Locate the cell with the specified text and output its (x, y) center coordinate. 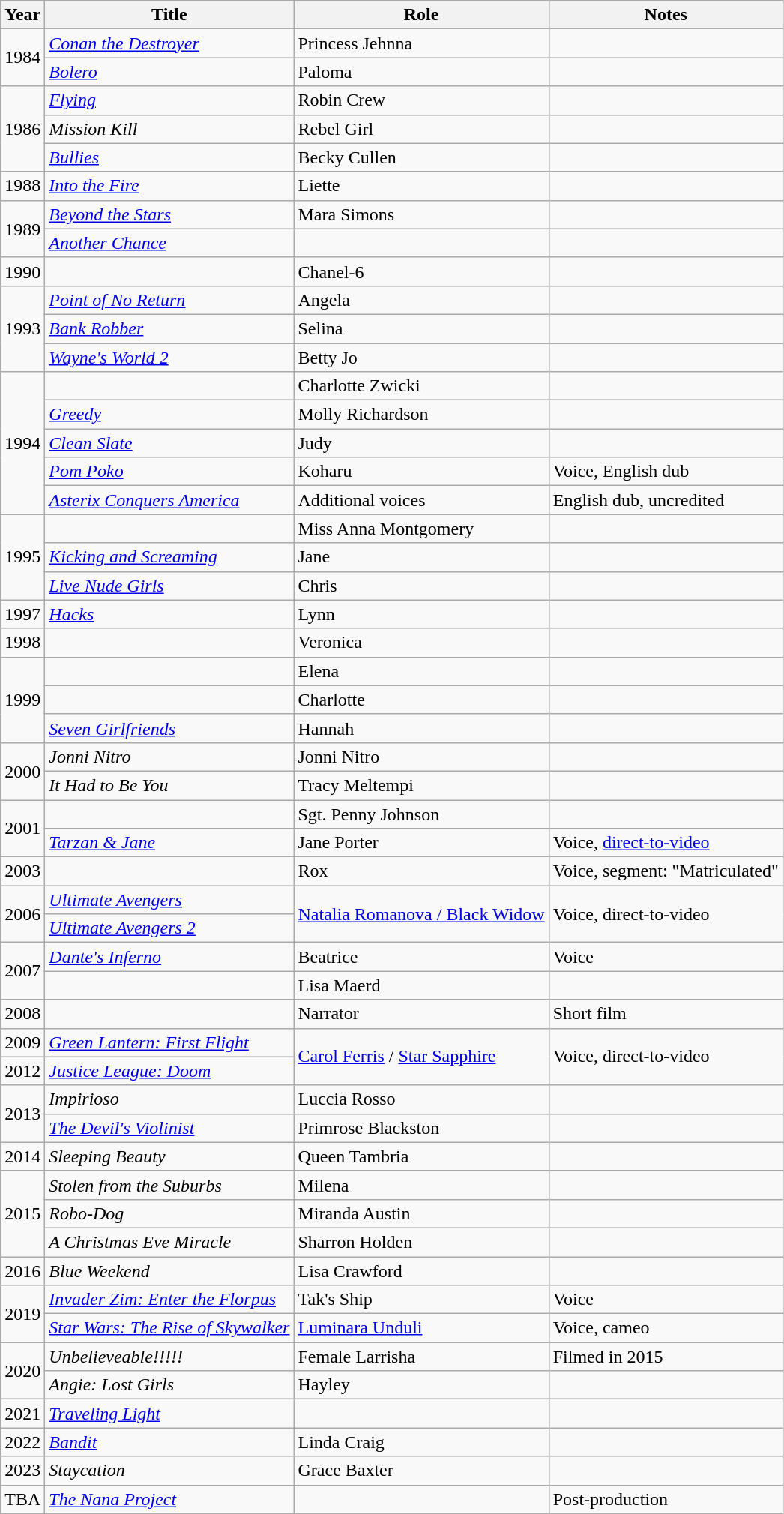
Impirioso (169, 1099)
Sleeping Beauty (169, 1156)
Staycation (169, 1471)
Clean Slate (169, 443)
English dub, uncredited (666, 500)
Angela (421, 300)
The Devil's Violinist (169, 1128)
Tarzan & Jane (169, 843)
Grace Baxter (421, 1471)
TBA (22, 1499)
Traveling Light (169, 1414)
Unbelieveable!!!!! (169, 1357)
Chanel-6 (421, 271)
Filmed in 2015 (666, 1357)
Charlotte Zwicki (421, 386)
Hacks (169, 614)
Post-production (666, 1499)
Wayne's World 2 (169, 358)
Lisa Crawford (421, 1271)
Paloma (421, 72)
Linda Craig (421, 1442)
Seven Girlfriends (169, 728)
2021 (22, 1414)
2007 (22, 971)
2001 (22, 828)
Flying (169, 100)
2014 (22, 1156)
Primrose Blackston (421, 1128)
Another Chance (169, 243)
2008 (22, 1014)
2013 (22, 1114)
Greedy (169, 415)
1995 (22, 557)
Angie: Lost Girls (169, 1385)
Tracy Meltempi (421, 785)
Robo-Dog (169, 1213)
2012 (22, 1071)
Lynn (421, 614)
Molly Richardson (421, 415)
Elena (421, 671)
Mara Simons (421, 214)
Blue Weekend (169, 1271)
Hayley (421, 1385)
Bolero (169, 72)
Robin Crew (421, 100)
Invader Zim: Enter the Florpus (169, 1300)
Jane (421, 557)
Justice League: Doom (169, 1071)
Beyond the Stars (169, 214)
It Had to Be You (169, 785)
The Nana Project (169, 1499)
Notes (666, 15)
Betty Jo (421, 358)
Bank Robber (169, 328)
Ultimate Avengers 2 (169, 928)
2009 (22, 1042)
Selina (421, 328)
Chris (421, 586)
1988 (22, 186)
Becky Cullen (421, 157)
Rebel Girl (421, 129)
Additional voices (421, 500)
2023 (22, 1471)
Natalia Romanova / Black Widow (421, 914)
2006 (22, 914)
Luccia Rosso (421, 1099)
2019 (22, 1314)
1993 (22, 328)
1994 (22, 443)
Voice, cameo (666, 1328)
2015 (22, 1213)
Female Larrisha (421, 1357)
Star Wars: The Rise of Skywalker (169, 1328)
1989 (22, 229)
Charlotte (421, 700)
2022 (22, 1442)
Bandit (169, 1442)
Sgt. Penny Johnson (421, 814)
Hannah (421, 728)
Green Lantern: First Flight (169, 1042)
Miss Anna Montgomery (421, 529)
2000 (22, 771)
Asterix Conquers America (169, 500)
Dante's Inferno (169, 957)
Live Nude Girls (169, 586)
Koharu (421, 472)
Kicking and Screaming (169, 557)
1998 (22, 643)
1990 (22, 271)
Sharron Holden (421, 1242)
1997 (22, 614)
Short film (666, 1014)
Carol Ferris / Star Sapphire (421, 1057)
1999 (22, 700)
Role (421, 15)
Mission Kill (169, 129)
Miranda Austin (421, 1213)
Beatrice (421, 957)
Pom Poko (169, 472)
Bullies (169, 157)
2020 (22, 1371)
Milena (421, 1185)
Voice, segment: "Matriculated" (666, 871)
Title (169, 15)
Ultimate Avengers (169, 900)
A Christmas Eve Miracle (169, 1242)
Narrator (421, 1014)
Stolen from the Suburbs (169, 1185)
Veronica (421, 643)
Year (22, 15)
Queen Tambria (421, 1156)
Into the Fire (169, 186)
1984 (22, 58)
Judy (421, 443)
Point of No Return (169, 300)
2003 (22, 871)
Liette (421, 186)
Voice, English dub (666, 472)
Tak's Ship (421, 1300)
Princess Jehnna (421, 43)
Lisa Maerd (421, 985)
Luminara Unduli (421, 1328)
Rox (421, 871)
Conan the Destroyer (169, 43)
1986 (22, 129)
2016 (22, 1271)
Jane Porter (421, 843)
